From the cell containing the given text, extract its center point as [X, Y] coordinate. 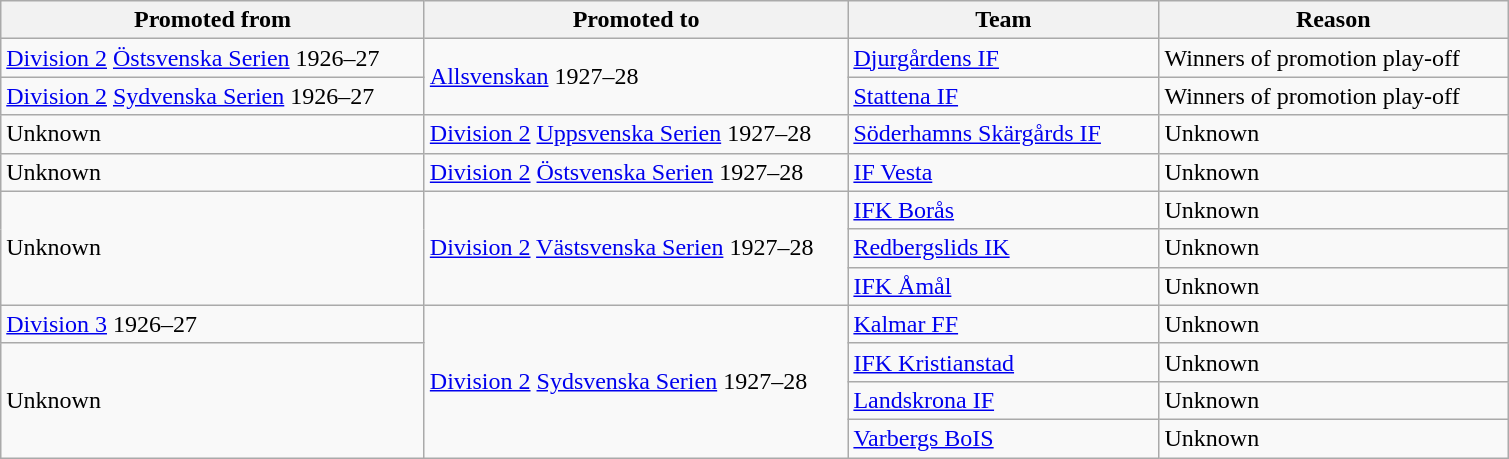
Division 3 1926–27 [213, 324]
Söderhamns Skärgårds IF [1004, 134]
Promoted from [213, 20]
Kalmar FF [1004, 324]
IFK Borås [1004, 210]
Team [1004, 20]
Allsvenskan 1927–28 [636, 77]
Stattena IF [1004, 96]
IFK Åmål [1004, 286]
Division 2 Sydsvenska Serien 1927–28 [636, 381]
Division 2 Östsvenska Serien 1927–28 [636, 172]
IF Vesta [1004, 172]
Division 2 Uppsvenska Serien 1927–28 [636, 134]
Division 2 Västsvenska Serien 1927–28 [636, 248]
Djurgårdens IF [1004, 58]
Landskrona IF [1004, 400]
Division 2 Sydvenska Serien 1926–27 [213, 96]
Reason [1334, 20]
Varbergs BoIS [1004, 438]
IFK Kristianstad [1004, 362]
Redbergslids IK [1004, 248]
Division 2 Östsvenska Serien 1926–27 [213, 58]
Promoted to [636, 20]
